Identify which cell holds the provided text, then report its (X, Y) central coordinate. 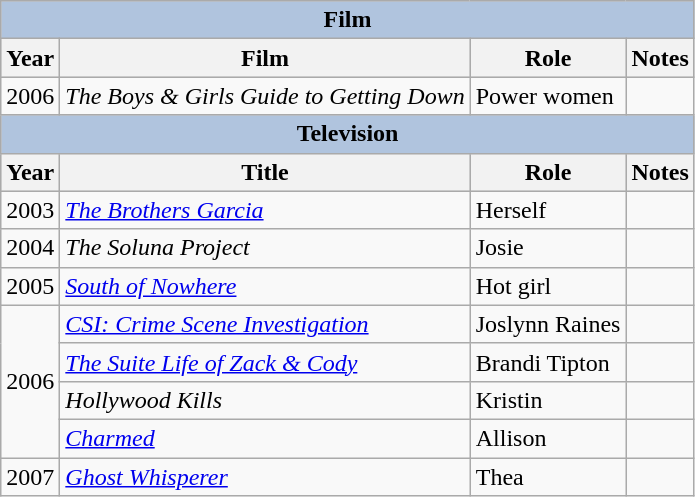
Allison (548, 438)
2004 (30, 248)
Charmed (265, 438)
2005 (30, 286)
Brandi Tipton (548, 362)
Hollywood Kills (265, 400)
Herself (548, 210)
The Boys & Girls Guide to Getting Down (265, 96)
Ghost Whisperer (265, 477)
2003 (30, 210)
CSI: Crime Scene Investigation (265, 324)
Power women (548, 96)
Thea (548, 477)
The Brothers Garcia (265, 210)
Television (348, 134)
2007 (30, 477)
The Soluna Project (265, 248)
South of Nowhere (265, 286)
Kristin (548, 400)
Josie (548, 248)
Title (265, 172)
Joslynn Raines (548, 324)
Hot girl (548, 286)
The Suite Life of Zack & Cody (265, 362)
